Detect which cell encompasses the target text, then output its (x, y) center coordinate. 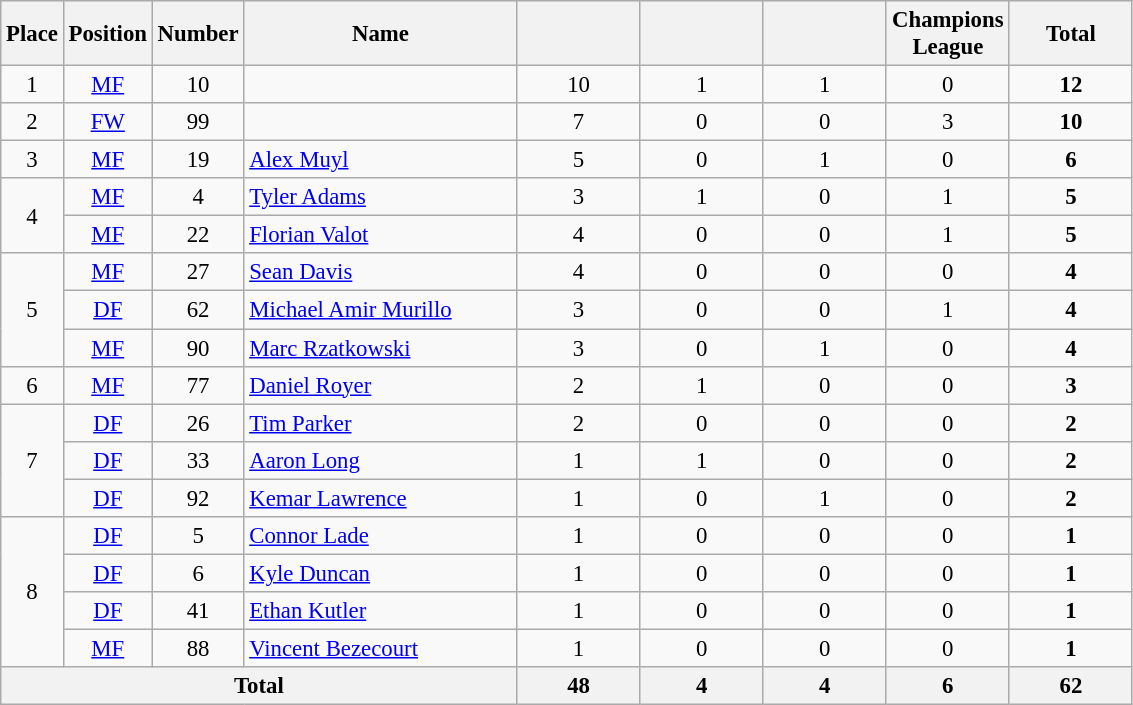
19 (198, 160)
Connor Lade (380, 536)
77 (198, 385)
Tim Parker (380, 423)
Number (198, 34)
Position (108, 34)
Florian Valot (380, 235)
26 (198, 423)
8 (32, 592)
22 (198, 235)
12 (1070, 85)
Tyler Adams (380, 197)
Place (32, 34)
48 (578, 686)
33 (198, 460)
92 (198, 498)
Michael Amir Murillo (380, 310)
Vincent Bezecourt (380, 648)
27 (198, 273)
90 (198, 348)
Ethan Kutler (380, 611)
Marc Rzatkowski (380, 348)
Kyle Duncan (380, 573)
Name (380, 34)
Champions League (948, 34)
99 (198, 122)
Sean Davis (380, 273)
Alex Muyl (380, 160)
Aaron Long (380, 460)
88 (198, 648)
Daniel Royer (380, 385)
41 (198, 611)
FW (108, 122)
Kemar Lawrence (380, 498)
